Scan for the cell matching the given text and deliver its (X, Y) coordinate at center. 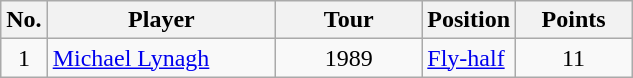
Tour (349, 20)
Points (574, 20)
Michael Lynagh (162, 58)
1989 (349, 58)
Position (469, 20)
1 (24, 58)
11 (574, 58)
Fly-half (469, 58)
Player (162, 20)
No. (24, 20)
